Return the (X, Y) coordinate for the center point of the cell that contains the specified text.  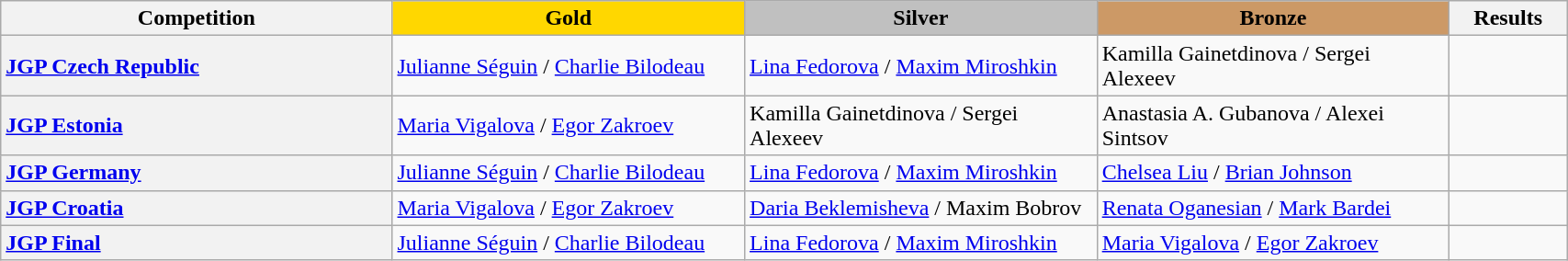
Competition (197, 18)
Bronze (1273, 18)
JGP Croatia (197, 208)
Renata Oganesian / Mark Bardei (1273, 208)
Anastasia A. Gubanova / Alexei Sintsov (1273, 125)
JGP Final (197, 243)
Gold (569, 18)
Silver (921, 18)
JGP Czech Republic (197, 66)
JGP Germany (197, 173)
Chelsea Liu / Brian Johnson (1273, 173)
Daria Beklemisheva / Maxim Bobrov (921, 208)
JGP Estonia (197, 125)
Results (1508, 18)
